Return [X, Y] of the center of cell containing provided text 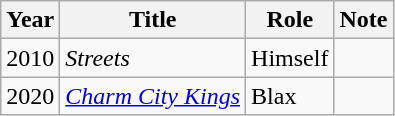
Streets [153, 58]
2020 [30, 96]
Himself [290, 58]
Year [30, 20]
2010 [30, 58]
Title [153, 20]
Blax [290, 96]
Role [290, 20]
Charm City Kings [153, 96]
Note [364, 20]
